Find where the given text appears and provide that cell's center as [X, Y] coordinate. 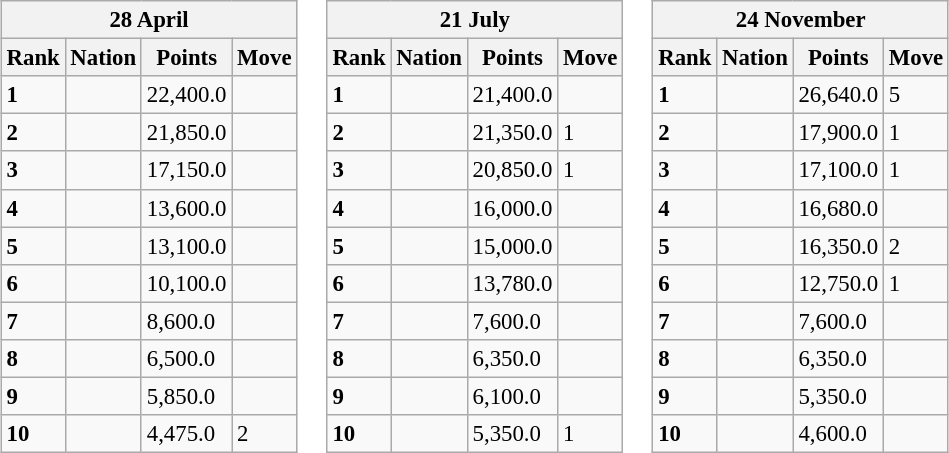
24 November [801, 20]
17,150.0 [186, 170]
21,400.0 [512, 95]
21,850.0 [186, 133]
28 April [149, 20]
13,100.0 [186, 246]
6,500.0 [186, 358]
12,750.0 [838, 283]
15,000.0 [512, 246]
16,000.0 [512, 208]
16,680.0 [838, 208]
5,850.0 [186, 396]
13,780.0 [512, 283]
4,475.0 [186, 434]
13,600.0 [186, 208]
17,100.0 [838, 170]
6,100.0 [512, 396]
26,640.0 [838, 95]
21 July [475, 20]
21,350.0 [512, 133]
16,350.0 [838, 246]
8,600.0 [186, 321]
10,100.0 [186, 283]
20,850.0 [512, 170]
22,400.0 [186, 95]
17,900.0 [838, 133]
4,600.0 [838, 434]
